Extract the (X, Y) coordinate from the center of the cell holding the provided text.  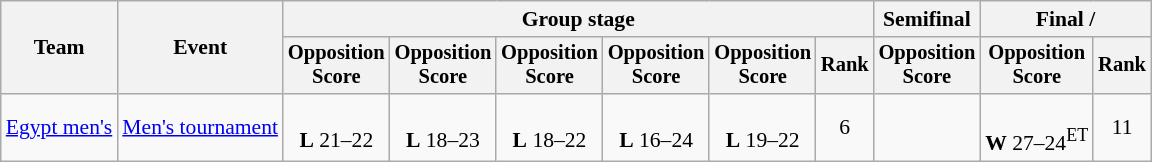
L 21–22 (336, 128)
Egypt men's (60, 128)
Event (200, 48)
11 (1122, 128)
Team (60, 48)
Group stage (578, 19)
L 19–22 (762, 128)
W 27–24ET (1036, 128)
Semifinal (928, 19)
6 (845, 128)
Final / (1066, 19)
L 18–23 (444, 128)
L 18–22 (550, 128)
Men's tournament (200, 128)
L 16–24 (656, 128)
